Find where the given text appears and provide that cell's center as (X, Y) coordinate. 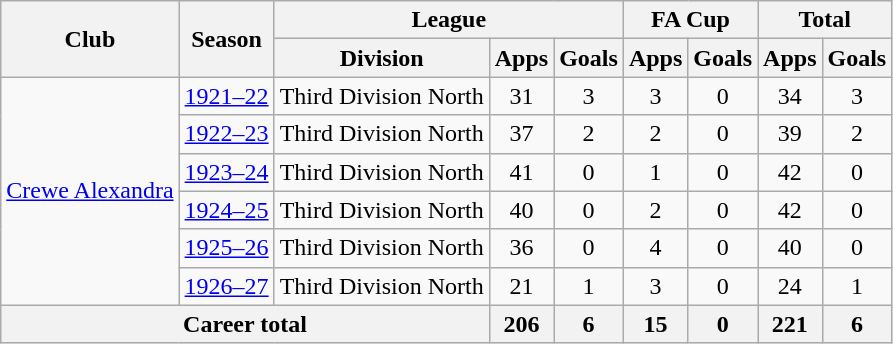
1922–23 (226, 134)
206 (521, 324)
24 (790, 286)
League (448, 20)
FA Cup (690, 20)
37 (521, 134)
Club (90, 39)
Crewe Alexandra (90, 191)
Division (382, 58)
21 (521, 286)
221 (790, 324)
1921–22 (226, 96)
1924–25 (226, 210)
31 (521, 96)
34 (790, 96)
4 (655, 248)
Total (825, 20)
Season (226, 39)
1925–26 (226, 248)
15 (655, 324)
39 (790, 134)
36 (521, 248)
Career total (245, 324)
41 (521, 172)
1926–27 (226, 286)
1923–24 (226, 172)
